Identify which cell holds the provided text, then report its [X, Y] central coordinate. 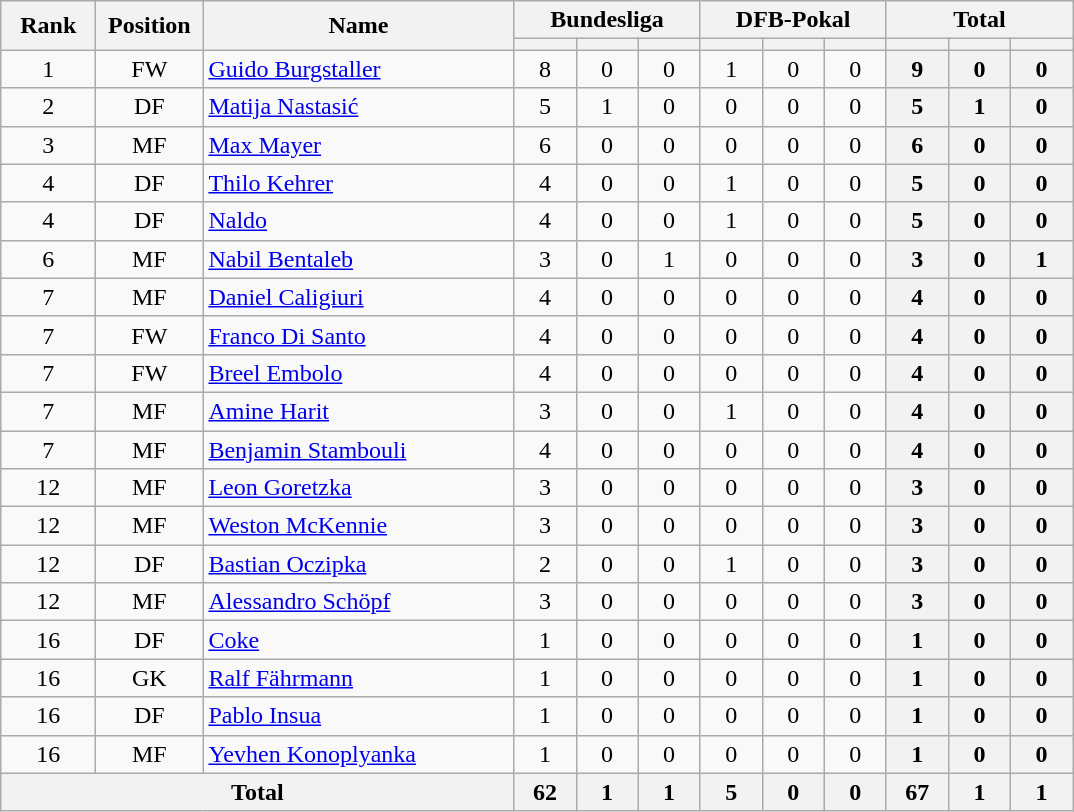
Matija Nastasić [358, 107]
Bundesliga [607, 20]
Pablo Insua [358, 716]
Naldo [358, 221]
Franco Di Santo [358, 335]
Coke [358, 640]
Daniel Caligiuri [358, 297]
GK [150, 678]
Weston McKennie [358, 526]
Thilo Kehrer [358, 183]
Bastian Oczipka [358, 564]
Guido Burgstaller [358, 69]
Amine Harit [358, 411]
Breel Embolo [358, 373]
8 [545, 69]
DFB-Pokal [793, 20]
Yevhen Konoplyanka [358, 754]
Nabil Bentaleb [358, 259]
Leon Goretzka [358, 488]
Benjamin Stambouli [358, 449]
Alessandro Schöpf [358, 602]
Max Mayer [358, 145]
Name [358, 26]
67 [917, 792]
62 [545, 792]
Position [150, 26]
Rank [48, 26]
9 [917, 69]
Ralf Fährmann [358, 678]
